For the text-containing cell, return its midpoint in [x, y] coordinate format. 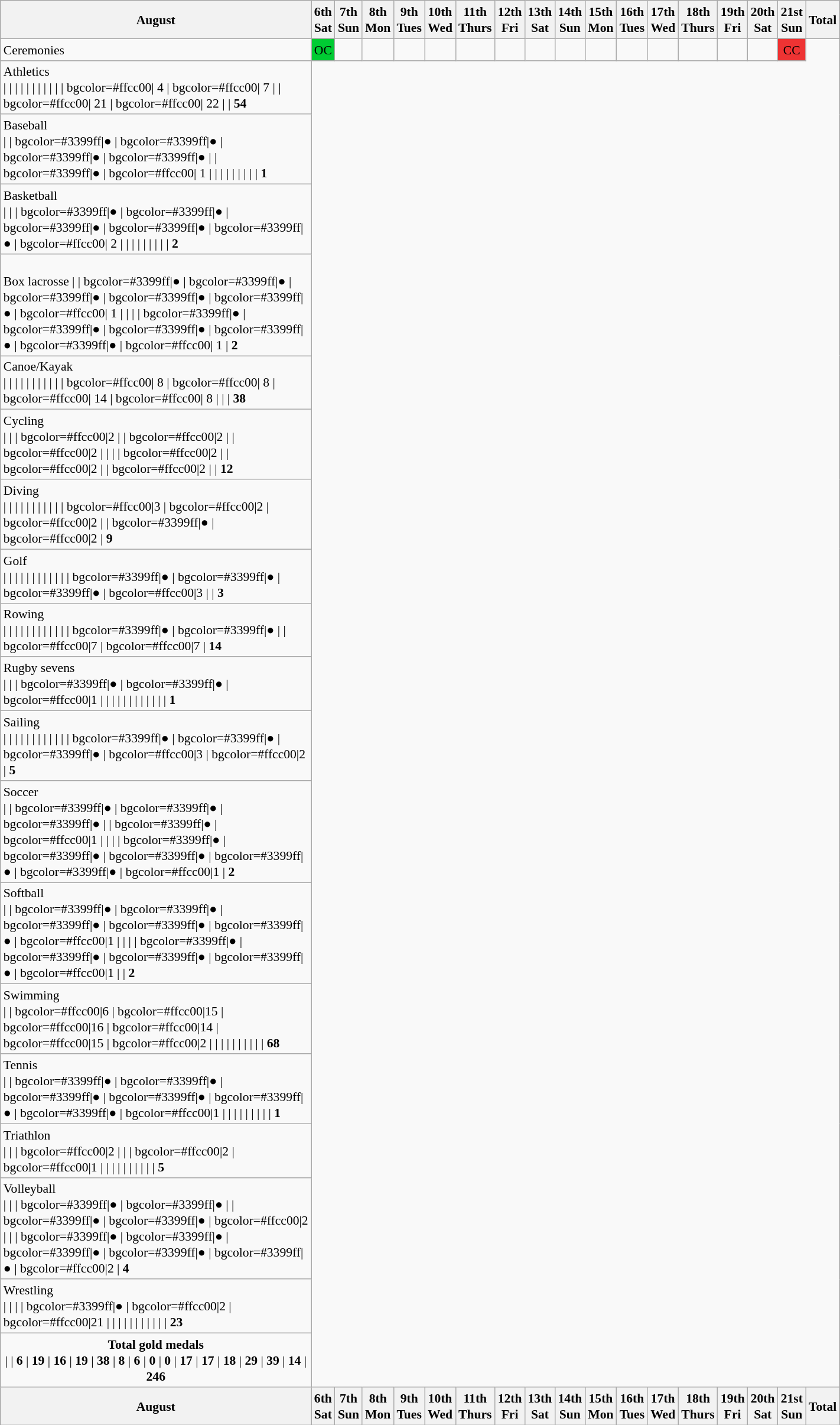
Sailing| | | | | | | | | | | | bgcolor=#3399ff|● | bgcolor=#3399ff|● | bgcolor=#3399ff|● | bgcolor=#ffcc00|3 | bgcolor=#ffcc00|2 | 5 [156, 745]
Total gold medals| | 6 | 19 | 16 | 19 | 38 | 8 | 6 | 0 | 0 | 17 | 17 | 18 | 29 | 39 | 14 | 246 [156, 1359]
Ceremonies [156, 50]
Diving| | | | | | | | | | | bgcolor=#ffcc00|3 | bgcolor=#ffcc00|2 | bgcolor=#ffcc00|2 | | bgcolor=#3399ff|● | bgcolor=#ffcc00|2 | 9 [156, 514]
Golf| | | | | | | | | | | | bgcolor=#3399ff|● | bgcolor=#3399ff|● | bgcolor=#3399ff|● | bgcolor=#ffcc00|3 | | 3 [156, 576]
Athletics| | | | | | | | | | | bgcolor=#ffcc00| 4 | bgcolor=#ffcc00| 7 | | bgcolor=#ffcc00| 21 | bgcolor=#ffcc00| 22 | | 54 [156, 87]
Rowing| | | | | | | | | | | | bgcolor=#3399ff|● | bgcolor=#3399ff|● | | bgcolor=#ffcc00|7 | bgcolor=#ffcc00|7 | 14 [156, 630]
OC [323, 50]
Canoe/Kayak| | | | | | | | | | | bgcolor=#ffcc00| 8 | bgcolor=#ffcc00| 8 | bgcolor=#ffcc00| 14 | bgcolor=#ffcc00| 8 | | | 38 [156, 383]
Triathlon| | | bgcolor=#ffcc00|2 | | | bgcolor=#ffcc00|2 | bgcolor=#ffcc00|1 | | | | | | | | | | 5 [156, 1150]
Wrestling| | | | bgcolor=#3399ff|● | bgcolor=#ffcc00|2 | bgcolor=#ffcc00|21 | | | | | | | | | | | 23 [156, 1306]
Rugby sevens| | | bgcolor=#3399ff|● | bgcolor=#3399ff|● | bgcolor=#ffcc00|1 | | | | | | | | | | | | 1 [156, 683]
CC [792, 50]
